Return [x, y] of the center of cell containing provided text 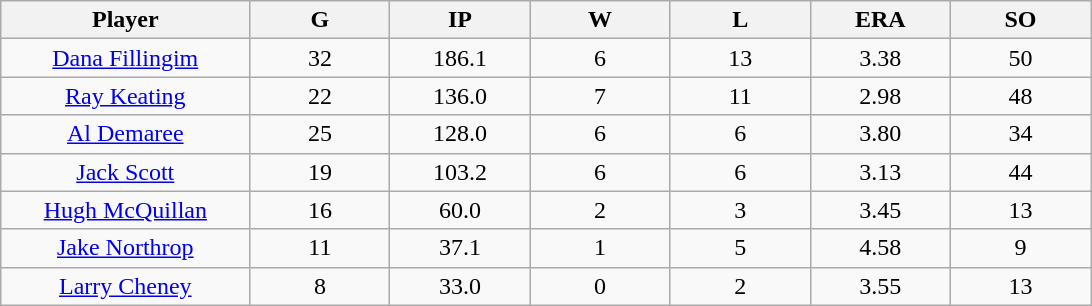
Jake Northrop [126, 248]
Dana Fillingim [126, 58]
W [600, 20]
186.1 [460, 58]
3 [740, 210]
37.1 [460, 248]
16 [320, 210]
3.13 [880, 172]
4.58 [880, 248]
Player [126, 20]
8 [320, 286]
Ray Keating [126, 96]
44 [1020, 172]
7 [600, 96]
136.0 [460, 96]
25 [320, 134]
Hugh McQuillan [126, 210]
Jack Scott [126, 172]
128.0 [460, 134]
48 [1020, 96]
Al Demaree [126, 134]
3.80 [880, 134]
34 [1020, 134]
60.0 [460, 210]
ERA [880, 20]
32 [320, 58]
33.0 [460, 286]
2.98 [880, 96]
G [320, 20]
19 [320, 172]
3.38 [880, 58]
1 [600, 248]
IP [460, 20]
9 [1020, 248]
SO [1020, 20]
5 [740, 248]
103.2 [460, 172]
22 [320, 96]
L [740, 20]
0 [600, 286]
50 [1020, 58]
3.45 [880, 210]
3.55 [880, 286]
Larry Cheney [126, 286]
